Identify which cell holds the provided text, then report its [x, y] central coordinate. 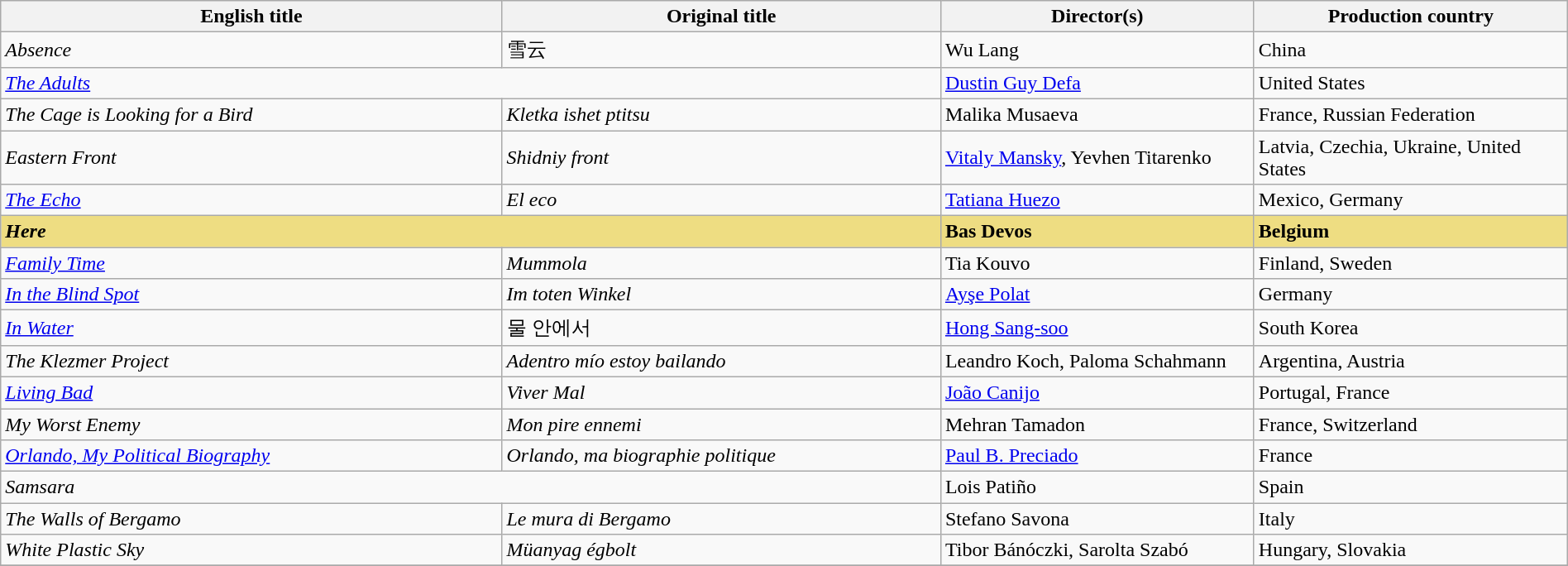
Stefano Savona [1097, 519]
João Canijo [1097, 392]
Müanyag égbolt [721, 550]
Living Bad [251, 392]
Kletka ishet ptitsu [721, 114]
English title [251, 17]
雪云 [721, 50]
Director(s) [1097, 17]
Leandro Koch, Paloma Schahmann [1097, 361]
Viver Mal [721, 392]
The Adults [471, 83]
Shidniy front [721, 157]
Tia Kouvo [1097, 263]
Eastern Front [251, 157]
Orlando, My Political Biography [251, 456]
The Klezmer Project [251, 361]
El eco [721, 200]
The Echo [251, 200]
Malika Musaeva [1097, 114]
Mummola [721, 263]
White Plastic Sky [251, 550]
Hungary, Slovakia [1411, 550]
Hong Sang-soo [1097, 328]
France, Switzerland [1411, 424]
Germany [1411, 295]
Tibor Bánóczki, Sarolta Szabó [1097, 550]
Ayşe Polat [1097, 295]
Portugal, France [1411, 392]
France [1411, 456]
China [1411, 50]
Mexico, Germany [1411, 200]
Im toten Winkel [721, 295]
Tatiana Huezo [1097, 200]
Mehran Tamadon [1097, 424]
In Water [251, 328]
Dustin Guy Defa [1097, 83]
Mon pire ennemi [721, 424]
Belgium [1411, 232]
Adentro mío estoy bailando [721, 361]
Production country [1411, 17]
Italy [1411, 519]
Latvia, Czechia, Ukraine, United States [1411, 157]
Lois Patiño [1097, 487]
The Walls of Bergamo [251, 519]
Finland, Sweden [1411, 263]
South Korea [1411, 328]
Samsara [471, 487]
Family Time [251, 263]
Argentina, Austria [1411, 361]
My Worst Enemy [251, 424]
Le mura di Bergamo [721, 519]
Here [471, 232]
Vitaly Mansky, Yevhen Titarenko [1097, 157]
Spain [1411, 487]
Orlando, ma biographie politique [721, 456]
The Cage is Looking for a Bird [251, 114]
Wu Lang [1097, 50]
물 안에서 [721, 328]
United States [1411, 83]
France, Russian Federation [1411, 114]
Bas Devos [1097, 232]
In the Blind Spot [251, 295]
Paul B. Preciado [1097, 456]
Original title [721, 17]
Absence [251, 50]
